Return (X, Y) of the center of cell containing provided text 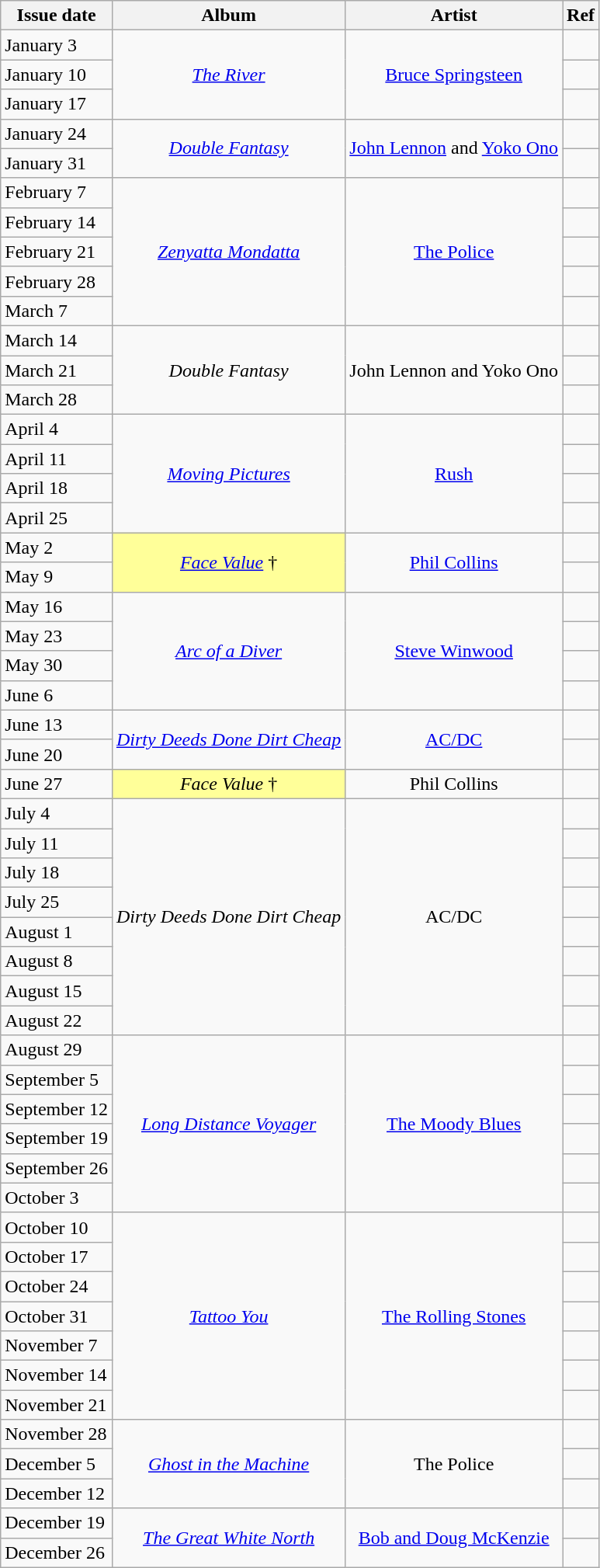
September 26 (57, 1168)
Zenyatta Mondatta (228, 252)
January 3 (57, 45)
February 14 (57, 222)
The Great White North (228, 1538)
March 21 (57, 370)
February 28 (57, 281)
March 7 (57, 311)
July 25 (57, 902)
May 16 (57, 607)
Issue date (57, 16)
October 17 (57, 1257)
May 9 (57, 577)
August 22 (57, 1020)
Artist (454, 16)
August 8 (57, 961)
February 7 (57, 193)
May 23 (57, 636)
December 19 (57, 1523)
September 12 (57, 1109)
July 4 (57, 813)
March 28 (57, 400)
November 28 (57, 1434)
June 6 (57, 695)
February 21 (57, 252)
December 5 (57, 1464)
June 20 (57, 754)
July 18 (57, 873)
The Moody Blues (454, 1124)
The Rolling Stones (454, 1316)
December 26 (57, 1552)
August 29 (57, 1050)
January 10 (57, 75)
March 14 (57, 340)
November 21 (57, 1405)
September 5 (57, 1080)
August 1 (57, 932)
November 7 (57, 1346)
Album (228, 16)
Long Distance Voyager (228, 1124)
Bruce Springsteen (454, 75)
July 11 (57, 843)
January 17 (57, 104)
April 18 (57, 488)
November 14 (57, 1375)
Steve Winwood (454, 651)
Ref (581, 16)
Bob and Doug McKenzie (454, 1538)
June 13 (57, 725)
Arc of a Diver (228, 651)
The River (228, 75)
October 10 (57, 1227)
Ghost in the Machine (228, 1464)
April 25 (57, 518)
Tattoo You (228, 1316)
September 19 (57, 1139)
October 24 (57, 1286)
May 2 (57, 548)
October 31 (57, 1316)
Rush (454, 474)
April 11 (57, 459)
June 27 (57, 784)
August 15 (57, 991)
Moving Pictures (228, 474)
October 3 (57, 1198)
April 4 (57, 429)
January 24 (57, 134)
May 30 (57, 666)
December 12 (57, 1493)
January 31 (57, 163)
